For the text-containing cell, return its midpoint in (X, Y) coordinate format. 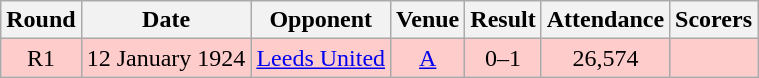
Attendance (605, 20)
0–1 (503, 58)
R1 (41, 58)
A (428, 58)
Result (503, 20)
Round (41, 20)
Venue (428, 20)
Date (166, 20)
12 January 1924 (166, 58)
Scorers (714, 20)
Opponent (321, 20)
Leeds United (321, 58)
26,574 (605, 58)
